Pinpoint the cell where the given text exists, returning its [X, Y] midpoint coordinate. 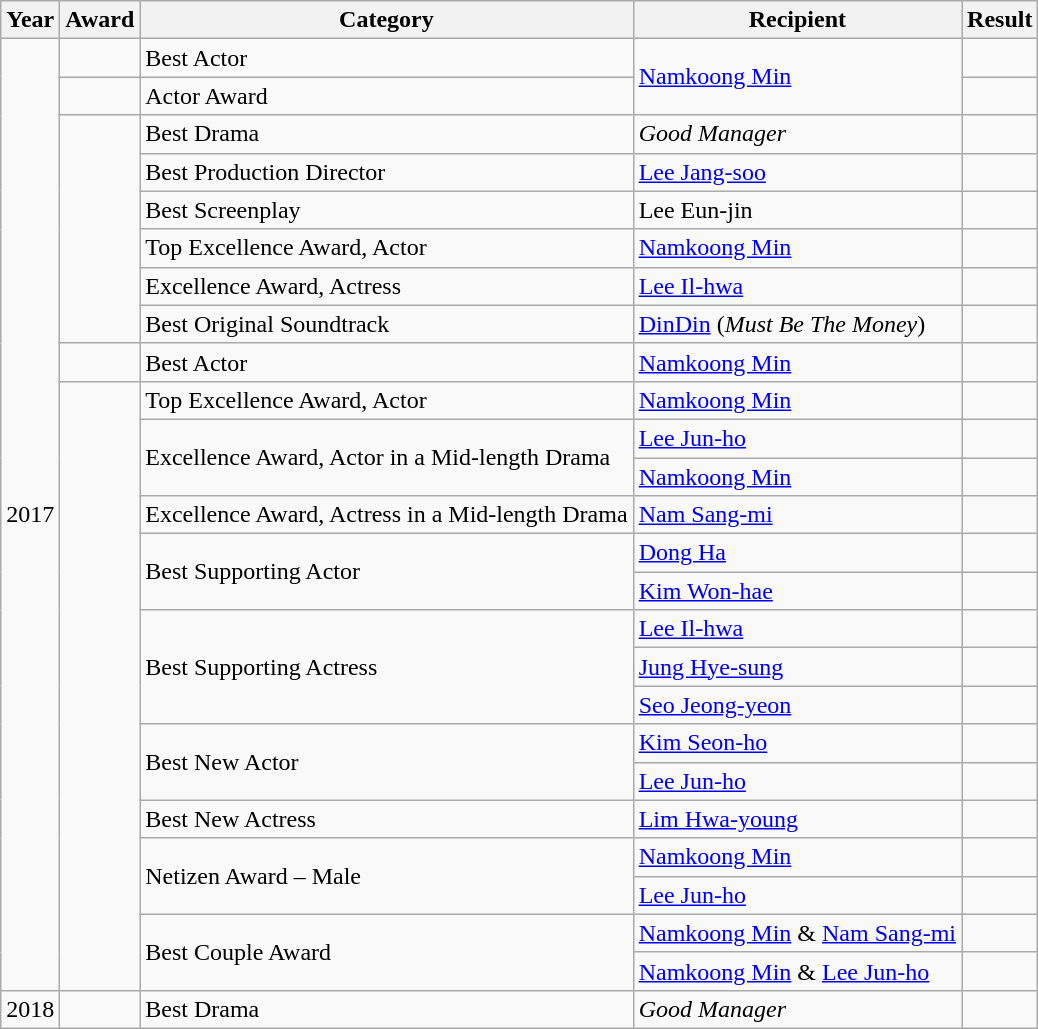
Lee Jang-soo [797, 172]
Namkoong Min & Lee Jun-ho [797, 971]
Seo Jeong-yeon [797, 705]
Best Supporting Actor [386, 572]
Actor Award [386, 96]
Year [30, 20]
Kim Won-hae [797, 591]
Best New Actor [386, 762]
Category [386, 20]
Best Screenplay [386, 210]
Best Original Soundtrack [386, 324]
Netizen Award – Male [386, 876]
2018 [30, 1009]
Excellence Award, Actress [386, 286]
Nam Sang-mi [797, 515]
Kim Seon-ho [797, 743]
Best Couple Award [386, 952]
Lee Eun-jin [797, 210]
Lim Hwa-young [797, 819]
Excellence Award, Actress in a Mid-length Drama [386, 515]
Recipient [797, 20]
DinDin (Must Be The Money) [797, 324]
Jung Hye-sung [797, 667]
2017 [30, 515]
Best Supporting Actress [386, 667]
Best Production Director [386, 172]
Best New Actress [386, 819]
Dong Ha [797, 553]
Excellence Award, Actor in a Mid-length Drama [386, 457]
Result [1000, 20]
Namkoong Min & Nam Sang-mi [797, 933]
Award [100, 20]
